Return (x, y) of the center of cell containing provided text 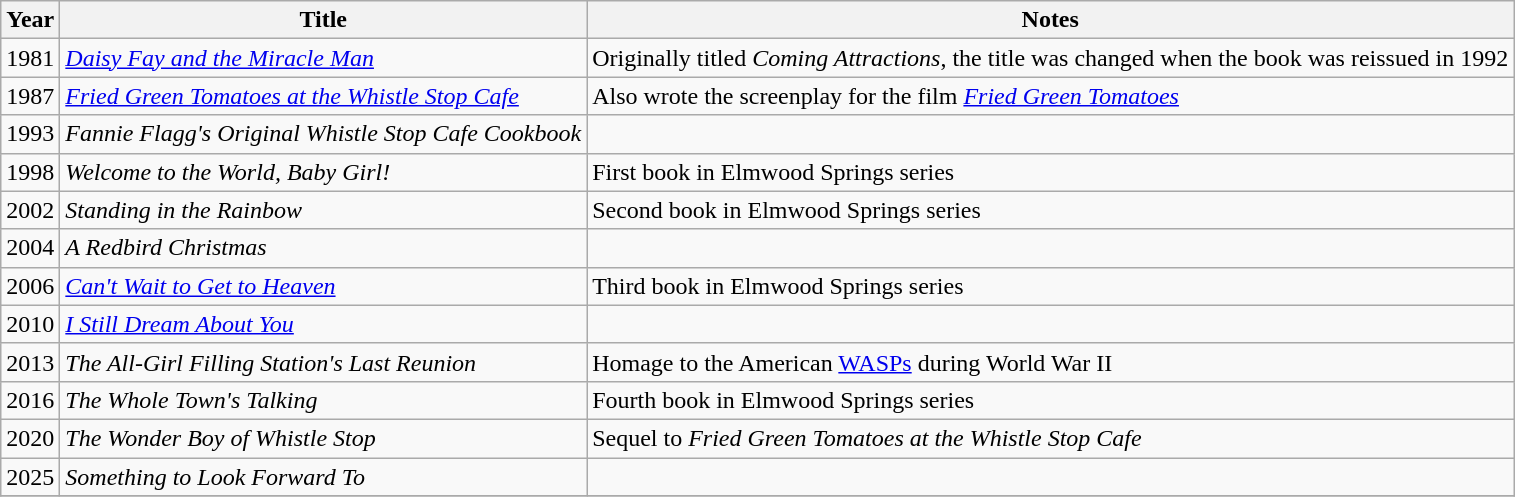
The All-Girl Filling Station's Last Reunion (324, 362)
Fourth book in Elmwood Springs series (1050, 400)
The Whole Town's Talking (324, 400)
2006 (30, 286)
1993 (30, 134)
Notes (1050, 20)
Something to Look Forward To (324, 477)
1987 (30, 96)
2004 (30, 248)
Fannie Flagg's Original Whistle Stop Cafe Cookbook (324, 134)
Second book in Elmwood Springs series (1050, 210)
Standing in the Rainbow (324, 210)
Fried Green Tomatoes at the Whistle Stop Cafe (324, 96)
2025 (30, 477)
1981 (30, 58)
2020 (30, 438)
2002 (30, 210)
A Redbird Christmas (324, 248)
2013 (30, 362)
Third book in Elmwood Springs series (1050, 286)
Also wrote the screenplay for the film Fried Green Tomatoes (1050, 96)
2016 (30, 400)
Homage to the American WASPs during World War II (1050, 362)
Year (30, 20)
Welcome to the World, Baby Girl! (324, 172)
2010 (30, 324)
First book in Elmwood Springs series (1050, 172)
Daisy Fay and the Miracle Man (324, 58)
Can't Wait to Get to Heaven (324, 286)
The Wonder Boy of Whistle Stop (324, 438)
1998 (30, 172)
Originally titled Coming Attractions, the title was changed when the book was reissued in 1992 (1050, 58)
Sequel to Fried Green Tomatoes at the Whistle Stop Cafe (1050, 438)
I Still Dream About You (324, 324)
Title (324, 20)
